Provide the [X, Y] coordinate of the cell's center where the given text is located.  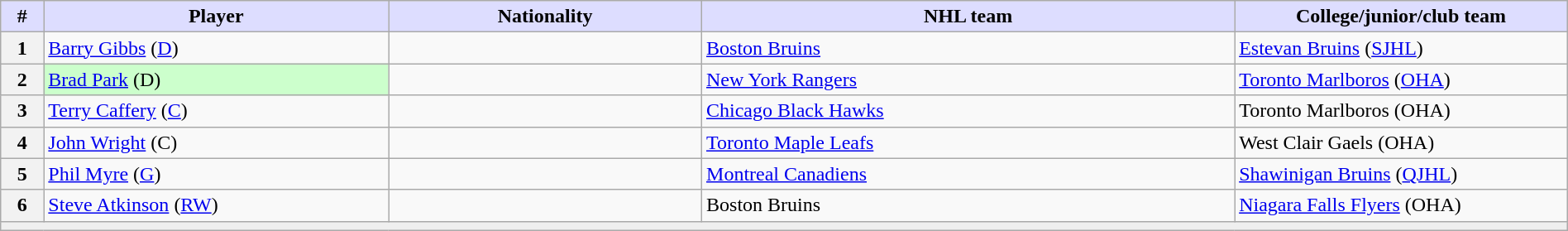
Shawinigan Bruins (QJHL) [1401, 174]
Phil Myre (G) [217, 174]
Chicago Black Hawks [968, 111]
2 [22, 79]
Brad Park (D) [217, 79]
Niagara Falls Flyers (OHA) [1401, 205]
John Wright (C) [217, 142]
# [22, 17]
College/junior/club team [1401, 17]
New York Rangers [968, 79]
Nationality [546, 17]
Toronto Maple Leafs [968, 142]
Steve Atkinson (RW) [217, 205]
6 [22, 205]
Barry Gibbs (D) [217, 48]
NHL team [968, 17]
West Clair Gaels (OHA) [1401, 142]
4 [22, 142]
3 [22, 111]
Terry Caffery (C) [217, 111]
1 [22, 48]
5 [22, 174]
Estevan Bruins (SJHL) [1401, 48]
Montreal Canadiens [968, 174]
Player [217, 17]
